For the text-containing cell, return its midpoint in [x, y] coordinate format. 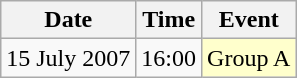
Time [169, 20]
16:00 [169, 58]
Date [68, 20]
15 July 2007 [68, 58]
Group A [249, 58]
Event [249, 20]
